For the text-containing cell, return its midpoint in (x, y) coordinate format. 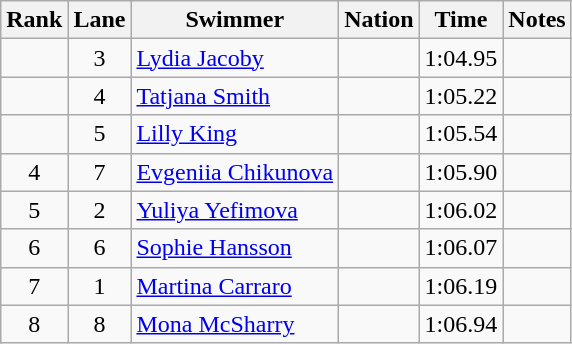
Yuliya Yefimova (235, 210)
1:05.54 (461, 134)
Lane (100, 20)
1:06.19 (461, 286)
Martina Carraro (235, 286)
1:05.90 (461, 172)
3 (100, 58)
Notes (537, 20)
Sophie Hansson (235, 248)
1:06.07 (461, 248)
Mona McSharry (235, 324)
Lilly King (235, 134)
1 (100, 286)
2 (100, 210)
Evgeniia Chikunova (235, 172)
1:05.22 (461, 96)
Rank (34, 20)
1:04.95 (461, 58)
Nation (379, 20)
Lydia Jacoby (235, 58)
Swimmer (235, 20)
Time (461, 20)
Tatjana Smith (235, 96)
1:06.02 (461, 210)
1:06.94 (461, 324)
